Detect which cell encompasses the target text, then output its (x, y) center coordinate. 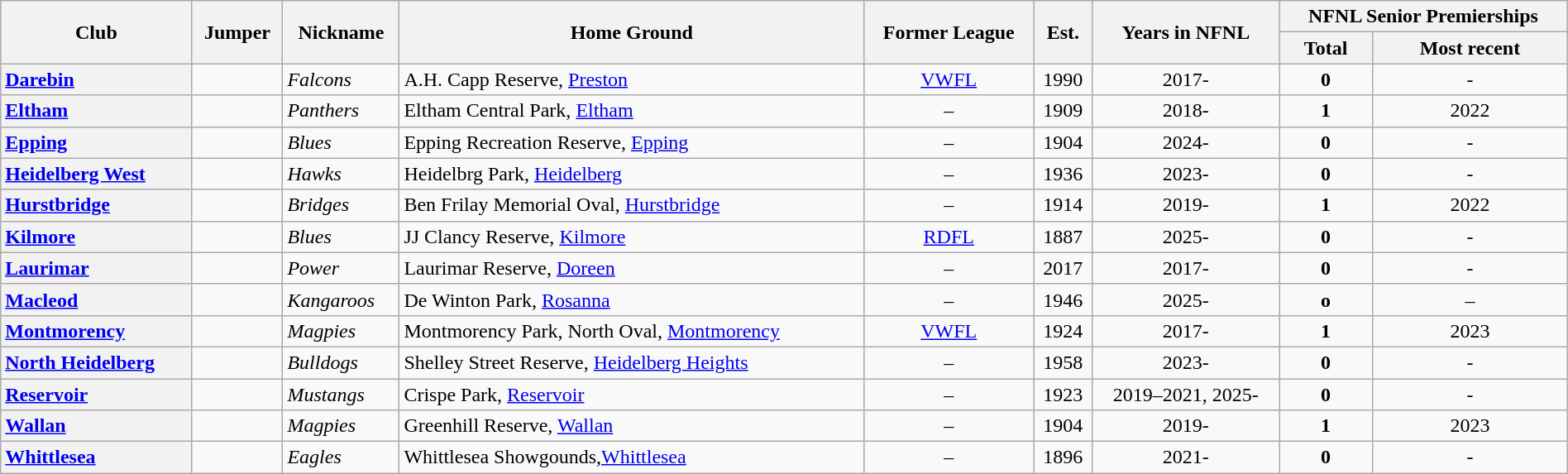
JJ Clancy Reserve, Kilmore (632, 237)
Ben Frilay Memorial Oval, Hurstbridge (632, 205)
1924 (1064, 331)
Home Ground (632, 32)
1896 (1064, 457)
Est. (1064, 32)
RDFL (949, 237)
Greenhill Reserve, Wallan (632, 426)
Laurimar (96, 268)
Mustangs (341, 395)
Eltham Central Park, Eltham (632, 111)
Whittlesea (96, 457)
A.H. Capp Reserve, Preston (632, 79)
NFNL Senior Premierships (1424, 17)
Nickname (341, 32)
Former League (949, 32)
De Winton Park, Rosanna (632, 299)
Years in NFNL (1186, 32)
1914 (1064, 205)
2017 (1064, 268)
Panthers (341, 111)
Heidelbrg Park, Heidelberg (632, 174)
Epping Recreation Reserve, Epping (632, 142)
Reservoir (96, 395)
2024- (1186, 142)
Bulldogs (341, 362)
Macleod (96, 299)
1946 (1064, 299)
Kilmore (96, 237)
2019–2021, 2025- (1186, 395)
Heidelberg West (96, 174)
Most recent (1470, 48)
North Heidelberg (96, 362)
Whittlesea Showgounds,Whittlesea (632, 457)
Total (1327, 48)
2021- (1186, 457)
Darebin (96, 79)
1923 (1064, 395)
Laurimar Reserve, Doreen (632, 268)
Falcons (341, 79)
Club (96, 32)
2018- (1186, 111)
Jumper (237, 32)
Epping (96, 142)
o (1327, 299)
Wallan (96, 426)
Bridges (341, 205)
Eltham (96, 111)
Hurstbridge (96, 205)
1990 (1064, 79)
1909 (1064, 111)
1958 (1064, 362)
Power (341, 268)
Eagles (341, 457)
Montmorency (96, 331)
Montmorency Park, North Oval, Montmorency (632, 331)
Kangaroos (341, 299)
1887 (1064, 237)
Crispe Park, Reservoir (632, 395)
1936 (1064, 174)
Hawks (341, 174)
Shelley Street Reserve, Heidelberg Heights (632, 362)
